For the text-containing cell, return its midpoint in (X, Y) coordinate format. 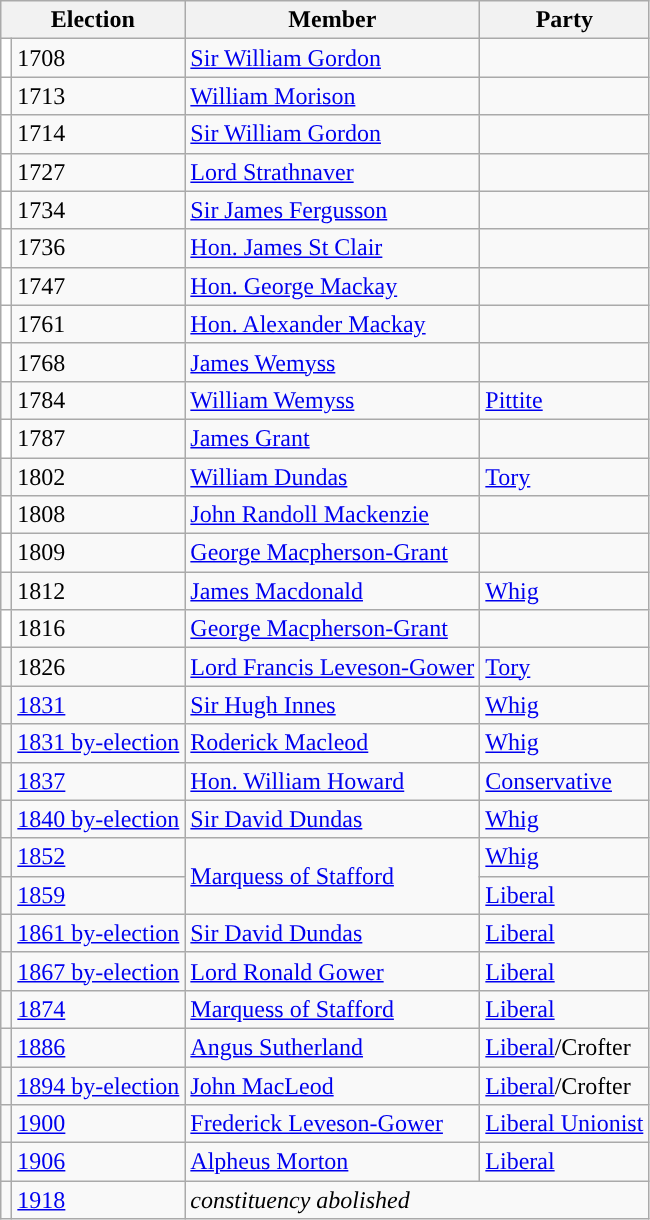
Hon. Alexander Mackay (332, 324)
1837 (98, 781)
Member (332, 20)
Conservative (564, 781)
Lord Ronald Gower (332, 971)
1784 (98, 400)
constituency abolished (417, 1200)
Frederick Leveson-Gower (332, 1124)
1826 (98, 667)
1808 (98, 515)
1861 by-election (98, 933)
Alpheus Morton (332, 1162)
John Randoll Mackenzie (332, 515)
1802 (98, 477)
William Dundas (332, 477)
1816 (98, 629)
Lord Strathnaver (332, 172)
1809 (98, 553)
Party (564, 20)
1812 (98, 591)
1768 (98, 362)
1859 (98, 895)
1708 (98, 58)
1713 (98, 96)
1787 (98, 438)
Hon. George Mackay (332, 286)
Pittite (564, 400)
William Morison (332, 96)
Hon. James St Clair (332, 248)
John MacLeod (332, 1085)
1734 (98, 210)
James Macdonald (332, 591)
1852 (98, 857)
1918 (98, 1200)
William Wemyss (332, 400)
1727 (98, 172)
Angus Sutherland (332, 1047)
Lord Francis Leveson-Gower (332, 667)
Election (93, 20)
1747 (98, 286)
James Grant (332, 438)
1831 (98, 705)
James Wemyss (332, 362)
1761 (98, 324)
1900 (98, 1124)
1714 (98, 134)
1867 by-election (98, 971)
Hon. William Howard (332, 781)
Sir Hugh Innes (332, 705)
1906 (98, 1162)
1886 (98, 1047)
Roderick Macleod (332, 743)
Sir James Fergusson (332, 210)
1736 (98, 248)
1894 by-election (98, 1085)
1874 (98, 1009)
Liberal Unionist (564, 1124)
1831 by-election (98, 743)
1840 by-election (98, 819)
